From the cell containing the given text, extract its center point as [X, Y] coordinate. 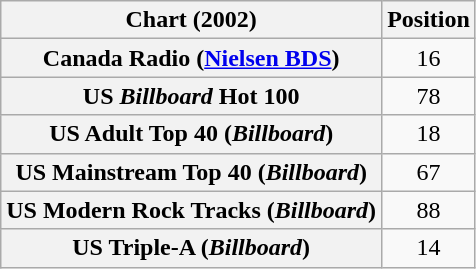
US Modern Rock Tracks (Billboard) [192, 210]
US Mainstream Top 40 (Billboard) [192, 172]
88 [429, 210]
Canada Radio (Nielsen BDS) [192, 58]
US Triple-A (Billboard) [192, 248]
67 [429, 172]
18 [429, 134]
Position [429, 20]
78 [429, 96]
US Billboard Hot 100 [192, 96]
14 [429, 248]
Chart (2002) [192, 20]
US Adult Top 40 (Billboard) [192, 134]
16 [429, 58]
